Search for the cell housing the specified text and yield its [X, Y] center coordinate. 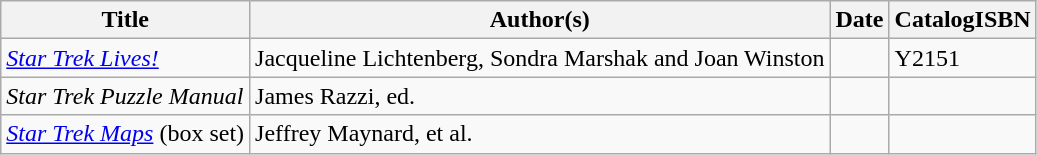
Title [126, 20]
Jacqueline Lichtenberg, Sondra Marshak and Joan Winston [540, 58]
CatalogISBN [962, 20]
Jeffrey Maynard, et al. [540, 134]
Star Trek Maps (box set) [126, 134]
Star Trek Puzzle Manual [126, 96]
Author(s) [540, 20]
Date [860, 20]
James Razzi, ed. [540, 96]
Y2151 [962, 58]
Star Trek Lives! [126, 58]
